Capture the cell that displays the provided text and extract its (X, Y) central coordinate. 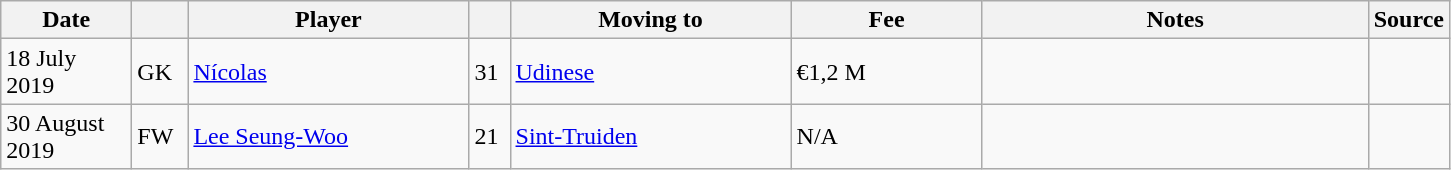
Udinese (650, 72)
Notes (1175, 20)
Lee Seung-Woo (328, 136)
N/A (886, 136)
Source (1408, 20)
21 (490, 136)
Moving to (650, 20)
Player (328, 20)
Nícolas (328, 72)
30 August 2019 (66, 136)
Date (66, 20)
€1,2 M (886, 72)
Sint-Truiden (650, 136)
18 July 2019 (66, 72)
GK (160, 72)
Fee (886, 20)
31 (490, 72)
FW (160, 136)
